Search for the cell housing the specified text and yield its (X, Y) center coordinate. 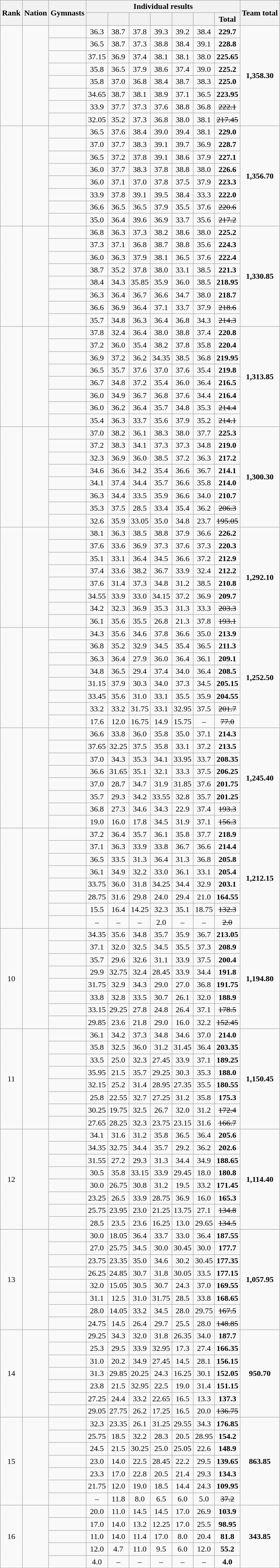
26.8 (161, 621)
218.95 (227, 282)
180.55 (227, 1085)
Nation (36, 13)
223.3 (227, 182)
21.75 (97, 1486)
229.0 (227, 132)
32.25 (118, 746)
191.8 (227, 972)
139.65 (227, 1461)
24.8 (161, 1010)
166.7 (227, 1123)
177.7 (227, 1248)
22.2 (182, 1461)
14.4 (182, 1486)
137.3 (227, 1399)
14.9 (161, 721)
205.4 (227, 872)
33.55 (161, 797)
37.65 (97, 746)
37.15 (97, 57)
191.75 (227, 985)
29.8 (140, 897)
Rank (11, 13)
28.25 (118, 1123)
29.45 (182, 1173)
16 (11, 1536)
203.1 (227, 884)
55.2 (227, 1549)
19.5 (182, 1185)
39.5 (161, 195)
22.8 (140, 1474)
35.85 (140, 282)
25.05 (182, 1449)
134.8 (227, 1211)
15.5 (97, 909)
18.75 (204, 909)
178.5 (227, 1010)
29.55 (182, 1424)
1,212.15 (260, 878)
171.45 (227, 1185)
98.95 (227, 1524)
187.7 (227, 1336)
29.75 (204, 1311)
224.3 (227, 245)
15.05 (118, 1286)
17.3 (182, 1348)
22.9 (182, 809)
23.5 (118, 1223)
26.2 (140, 1411)
13 (11, 1279)
Team total (260, 13)
210.7 (227, 496)
27.2 (118, 1160)
34.65 (97, 94)
212.2 (227, 571)
26.25 (97, 1273)
31.55 (97, 1160)
172.4 (227, 1110)
109.95 (227, 1486)
25.8 (97, 1098)
165.3 (227, 1198)
175.3 (227, 1098)
222.4 (227, 257)
220.6 (227, 207)
195.05 (227, 521)
14.05 (118, 1311)
27.4 (204, 1348)
229.7 (227, 32)
21.8 (140, 1022)
343.85 (260, 1536)
1,313.85 (260, 376)
166.35 (227, 1348)
188.65 (227, 1160)
863.85 (260, 1461)
16.75 (140, 721)
1,358.30 (260, 75)
4.7 (118, 1549)
1,150.45 (260, 1079)
225.3 (227, 433)
26.9 (204, 1511)
1,114.40 (260, 1179)
39.6 (140, 220)
168.65 (227, 1298)
31.65 (118, 772)
23.7 (204, 521)
12.25 (161, 1524)
208.9 (227, 947)
24.5 (97, 1449)
216.5 (227, 383)
134.3 (227, 1474)
32.15 (97, 1085)
177.15 (227, 1273)
222.0 (227, 195)
77.0 (227, 721)
103.9 (227, 1511)
134.5 (227, 1223)
950.70 (260, 1373)
219.0 (227, 445)
219.8 (227, 370)
13.0 (182, 1223)
205.6 (227, 1135)
193.1 (227, 621)
30.05 (182, 1273)
223.95 (227, 94)
29.05 (97, 1411)
12 (11, 1179)
225.0 (227, 82)
17.6 (97, 721)
39.2 (182, 32)
226.6 (227, 170)
33.4 (161, 508)
209.7 (227, 596)
210.8 (227, 584)
22.6 (204, 1449)
34.25 (161, 884)
27.9 (140, 659)
21.4 (182, 1474)
221.3 (227, 270)
Individual results (163, 7)
33.95 (182, 759)
152.45 (227, 1022)
203.3 (227, 609)
1,330.85 (260, 276)
27.75 (118, 1411)
22.65 (161, 1399)
220.3 (227, 546)
167.5 (227, 1311)
31.45 (182, 1047)
27.35 (182, 1085)
17.25 (161, 1411)
29.6 (118, 960)
23.15 (182, 1123)
32.1 (161, 772)
9.5 (161, 1549)
11 (11, 1079)
39.7 (182, 144)
29.2 (182, 1148)
13.75 (182, 1211)
17.8 (140, 822)
21.0 (204, 897)
16.4 (118, 909)
227.1 (227, 157)
23.8 (97, 1386)
20.2 (118, 1361)
206.3 (227, 508)
15 (11, 1461)
23.3 (97, 1474)
25.3 (97, 1348)
217.45 (227, 119)
188.0 (227, 1072)
1,194.80 (260, 978)
148.85 (227, 1323)
152.05 (227, 1374)
30.8 (140, 1185)
26.35 (182, 1336)
27.1 (204, 1211)
228.8 (227, 44)
213.9 (227, 634)
13.2 (140, 1524)
201.7 (227, 709)
177.35 (227, 1261)
225.65 (227, 57)
24.85 (118, 1273)
208.35 (227, 759)
27.65 (97, 1123)
213.5 (227, 746)
176.85 (227, 1424)
20.4 (204, 1536)
154.2 (227, 1436)
6.5 (161, 1499)
218.9 (227, 834)
220.4 (227, 345)
32.7 (140, 1098)
202.6 (227, 1148)
24.4 (118, 1399)
18.05 (118, 1236)
24.0 (161, 897)
212.9 (227, 558)
156.15 (227, 1361)
30.1 (204, 1374)
31.15 (97, 684)
136.75 (227, 1411)
21.3 (182, 621)
151.15 (227, 1386)
23.95 (118, 1211)
169.55 (227, 1286)
19.75 (118, 1110)
209.1 (227, 659)
205.8 (227, 859)
1,292.10 (260, 577)
218.7 (227, 295)
29.9 (97, 972)
32.05 (97, 119)
20.25 (140, 1374)
35.95 (97, 1072)
27.8 (140, 1010)
24.75 (97, 1323)
187.55 (227, 1236)
205.15 (227, 684)
148.9 (227, 1449)
164.55 (227, 897)
216.4 (227, 395)
203.35 (227, 1047)
27.3 (118, 809)
211.3 (227, 646)
218.6 (227, 307)
201.75 (227, 784)
180.8 (227, 1173)
25.2 (118, 1085)
156.3 (227, 822)
226.2 (227, 533)
33.45 (97, 696)
132.3 (227, 909)
222.1 (227, 107)
38.9 (161, 94)
220.8 (227, 332)
29.65 (204, 1223)
34.15 (161, 596)
26.7 (161, 1110)
33.75 (97, 884)
26.75 (118, 1185)
1,245.40 (260, 778)
14.25 (140, 909)
26.5 (118, 1198)
18.0 (204, 1173)
Total (227, 19)
28.1 (204, 1361)
188.9 (227, 997)
201.25 (227, 797)
28.3 (161, 1436)
33.05 (140, 521)
5.0 (204, 1499)
11.8 (118, 1499)
28.7 (118, 784)
31.25 (161, 1424)
213.05 (227, 934)
13.3 (204, 1399)
15.75 (182, 721)
39.3 (161, 32)
1,356.70 (260, 176)
29.7 (161, 1323)
Gymnasts (67, 13)
39.4 (182, 132)
189.25 (227, 1060)
204.55 (227, 696)
11.4 (140, 1536)
200.4 (227, 960)
193.3 (227, 809)
10 (11, 978)
219.95 (227, 357)
81.8 (227, 1536)
206.25 (227, 772)
1,057.95 (260, 1279)
30.2 (182, 1261)
12.5 (118, 1298)
34.55 (97, 596)
1,300.30 (260, 477)
228.7 (227, 144)
23.25 (97, 1198)
31.85 (182, 784)
208.5 (227, 671)
14 (11, 1373)
22.55 (118, 1098)
1,252.50 (260, 677)
21.25 (161, 1211)
